Provide the (x, y) coordinate of the cell's center where the given text is located.  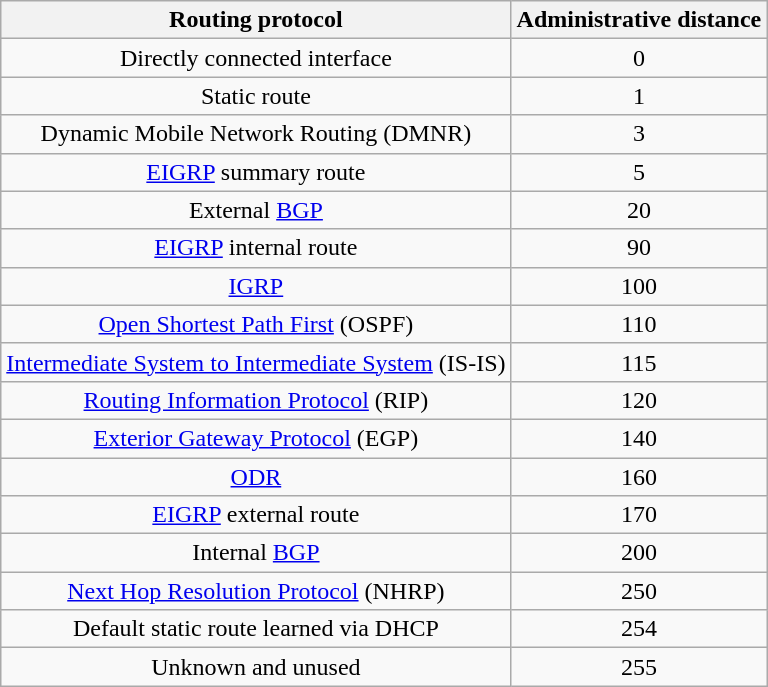
External BGP (256, 210)
IGRP (256, 286)
Static route (256, 96)
Directly connected interface (256, 58)
Intermediate System to Intermediate System (IS-IS) (256, 362)
20 (639, 210)
Dynamic Mobile Network Routing (DMNR) (256, 134)
Routing Information Protocol (RIP) (256, 400)
160 (639, 477)
90 (639, 248)
200 (639, 553)
Internal BGP (256, 553)
100 (639, 286)
Routing protocol (256, 20)
Administrative distance (639, 20)
170 (639, 515)
254 (639, 629)
140 (639, 438)
0 (639, 58)
5 (639, 172)
Exterior Gateway Protocol (EGP) (256, 438)
110 (639, 324)
255 (639, 667)
Open Shortest Path First (OSPF) (256, 324)
Default static route learned via DHCP (256, 629)
Unknown and unused (256, 667)
EIGRP summary route (256, 172)
250 (639, 591)
115 (639, 362)
3 (639, 134)
ODR (256, 477)
Next Hop Resolution Protocol (NHRP) (256, 591)
120 (639, 400)
EIGRP internal route (256, 248)
EIGRP external route (256, 515)
1 (639, 96)
